For the text-containing cell, return its midpoint in [x, y] coordinate format. 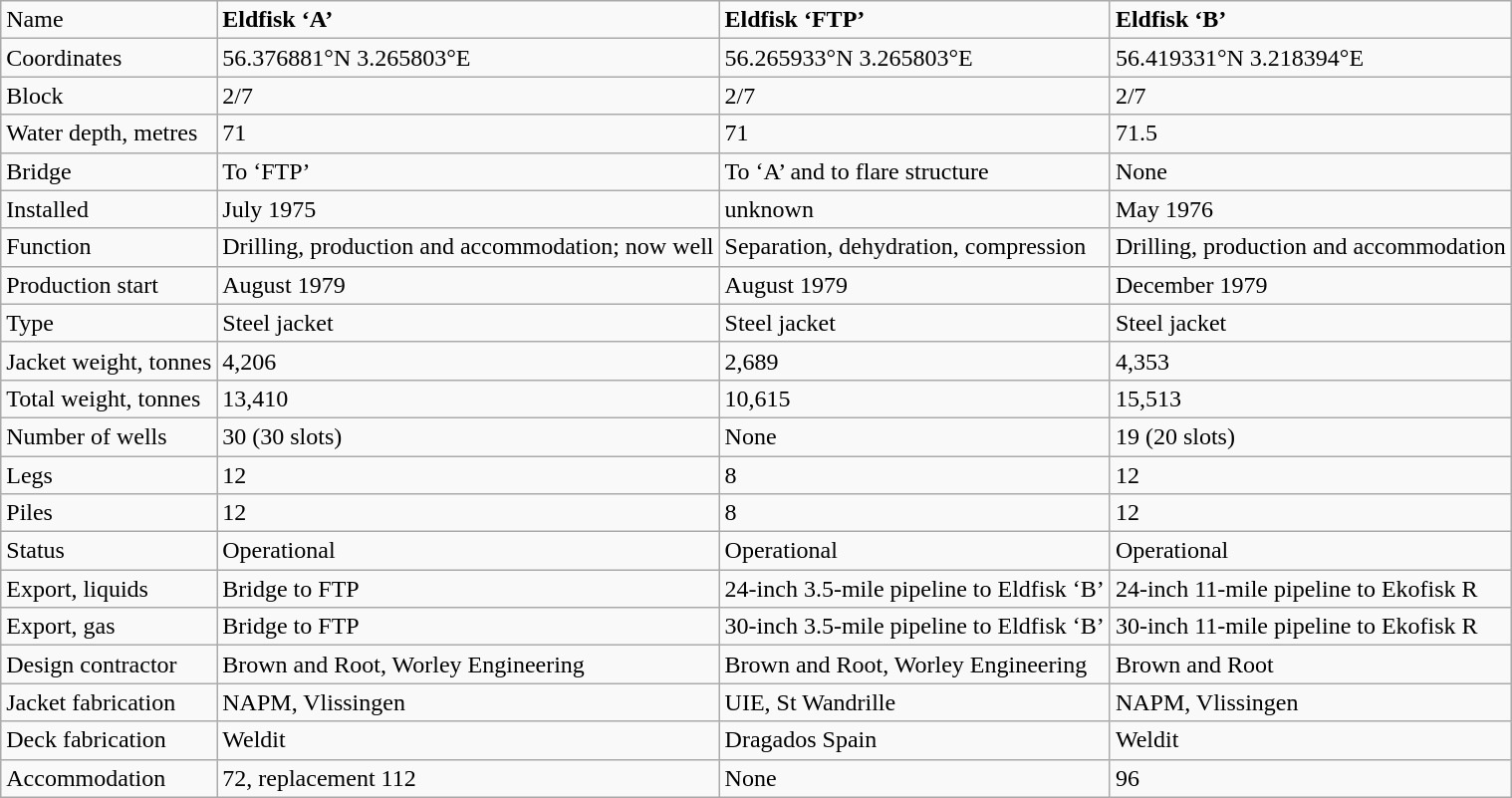
Eldfisk ‘FTP’ [914, 20]
Jacket weight, tonnes [110, 361]
13,410 [468, 399]
Piles [110, 513]
May 1976 [1311, 209]
96 [1311, 778]
19 (20 slots) [1311, 436]
Eldfisk ‘B’ [1311, 20]
30-inch 3.5-mile pipeline to Eldfisk ‘B’ [914, 627]
December 1979 [1311, 285]
Total weight, tonnes [110, 399]
4,353 [1311, 361]
Drilling, production and accommodation [1311, 247]
UIE, St Wandrille [914, 702]
30 (30 slots) [468, 436]
Separation, dehydration, compression [914, 247]
56.419331°N 3.218394°E [1311, 58]
24-inch 11-mile pipeline to Ekofisk R [1311, 589]
Installed [110, 209]
Function [110, 247]
Coordinates [110, 58]
Export, gas [110, 627]
Export, liquids [110, 589]
15,513 [1311, 399]
Drilling, production and accommodation; now well [468, 247]
24-inch 3.5-mile pipeline to Eldfisk ‘B’ [914, 589]
Design contractor [110, 665]
Jacket fabrication [110, 702]
Block [110, 96]
Eldfisk ‘A’ [468, 20]
56.376881°N 3.265803°E [468, 58]
Deck fabrication [110, 740]
unknown [914, 209]
Legs [110, 475]
56.265933°N 3.265803°E [914, 58]
To ‘FTP’ [468, 171]
Bridge [110, 171]
To ‘A’ and to flare structure [914, 171]
Accommodation [110, 778]
2,689 [914, 361]
71.5 [1311, 133]
Name [110, 20]
Dragados Spain [914, 740]
Status [110, 551]
Number of wells [110, 436]
4,206 [468, 361]
Type [110, 323]
30-inch 11-mile pipeline to Ekofisk R [1311, 627]
Water depth, metres [110, 133]
July 1975 [468, 209]
10,615 [914, 399]
72, replacement 112 [468, 778]
Brown and Root [1311, 665]
Production start [110, 285]
